Output the (x, y) coordinate of the center of the cell containing the given text.  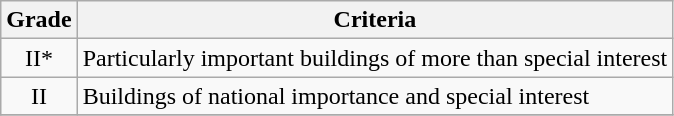
II* (39, 58)
Particularly important buildings of more than special interest (375, 58)
Grade (39, 20)
Buildings of national importance and special interest (375, 96)
II (39, 96)
Criteria (375, 20)
